Find where the given text appears and provide that cell's center as (x, y) coordinate. 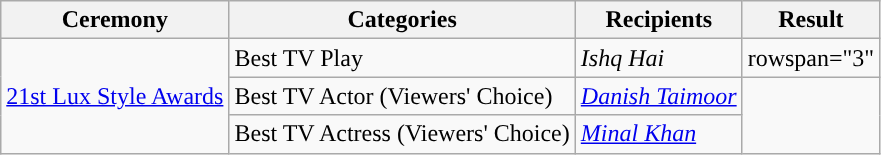
Best TV Play (402, 58)
Best TV Actor (Viewers' Choice) (402, 96)
Danish Taimoor (658, 96)
Best TV Actress (Viewers' Choice) (402, 134)
Minal Khan (658, 134)
Categories (402, 20)
Ishq Hai (658, 58)
Result (811, 20)
Recipients (658, 20)
rowspan="3" (811, 58)
21st Lux Style Awards (115, 96)
Ceremony (115, 20)
